For the text-containing cell, return its midpoint in [x, y] coordinate format. 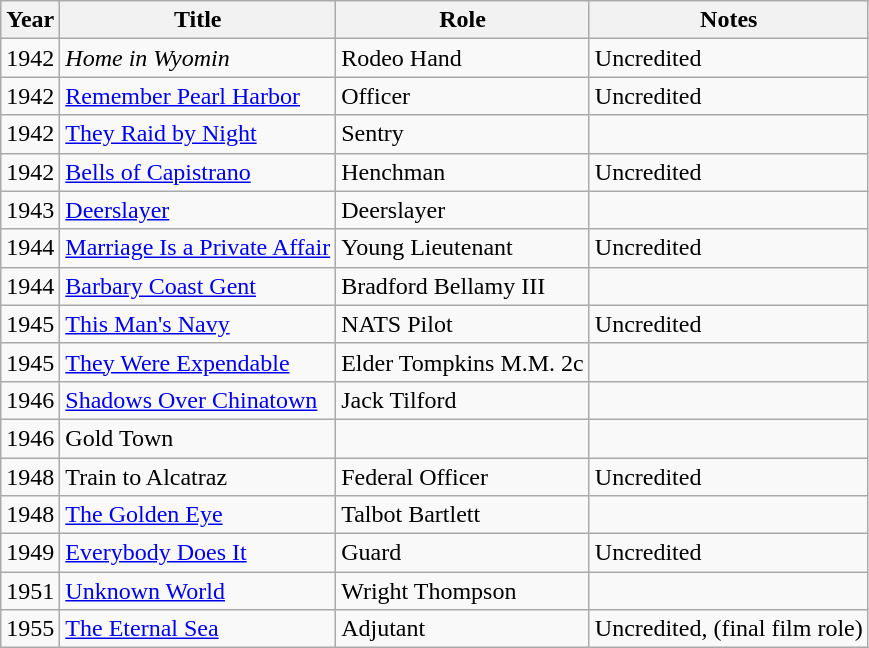
The Eternal Sea [198, 629]
Barbary Coast Gent [198, 286]
Marriage Is a Private Affair [198, 248]
Jack Tilford [463, 400]
Rodeo Hand [463, 58]
Year [30, 20]
Unknown World [198, 591]
Wright Thompson [463, 591]
They Raid by Night [198, 134]
Home in Wyomin [198, 58]
Elder Tompkins M.M. 2c [463, 362]
Federal Officer [463, 477]
The Golden Eye [198, 515]
Title [198, 20]
Shadows Over Chinatown [198, 400]
Bells of Capistrano [198, 172]
Bradford Bellamy III [463, 286]
1955 [30, 629]
1951 [30, 591]
Train to Alcatraz [198, 477]
1949 [30, 553]
They Were Expendable [198, 362]
Officer [463, 96]
Everybody Does It [198, 553]
1943 [30, 210]
Role [463, 20]
Sentry [463, 134]
Remember Pearl Harbor [198, 96]
Gold Town [198, 438]
NATS Pilot [463, 324]
Guard [463, 553]
Adjutant [463, 629]
Talbot Bartlett [463, 515]
Young Lieutenant [463, 248]
Uncredited, (final film role) [728, 629]
Notes [728, 20]
Henchman [463, 172]
This Man's Navy [198, 324]
